Pinpoint the cell where the given text exists, returning its (X, Y) midpoint coordinate. 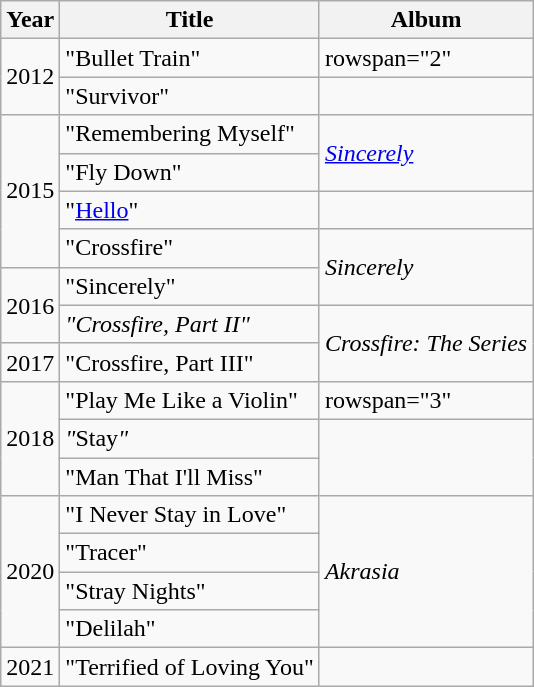
2017 (30, 362)
rowspan="2" (426, 58)
"Crossfire, Part II" (190, 324)
"Survivor" (190, 96)
"Stay" (190, 438)
rowspan="3" (426, 400)
"Stray Nights" (190, 591)
"Crossfire, Part III" (190, 362)
2020 (30, 572)
"Fly Down" (190, 172)
"Tracer" (190, 553)
"Crossfire" (190, 248)
Akrasia (426, 572)
2012 (30, 77)
2015 (30, 191)
Year (30, 20)
Title (190, 20)
"Hello" (190, 210)
"Play Me Like a Violin" (190, 400)
"Bullet Train" (190, 58)
"I Never Stay in Love" (190, 515)
"Delilah" (190, 629)
"Sincerely" (190, 286)
"Man That I'll Miss" (190, 477)
"Remembering Myself" (190, 134)
2018 (30, 438)
2016 (30, 305)
Crossfire: The Series (426, 343)
Album (426, 20)
"Terrified of Loving You" (190, 667)
2021 (30, 667)
